For the text-containing cell, return its midpoint in (x, y) coordinate format. 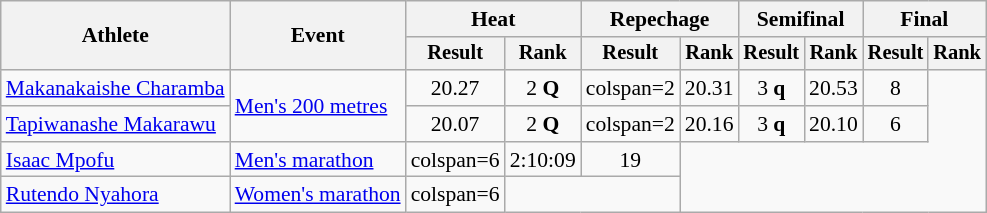
20.31 (710, 88)
20.10 (834, 124)
Heat (494, 19)
20.07 (456, 124)
20.27 (456, 88)
8 (896, 88)
2:10:09 (543, 160)
Men's marathon (318, 160)
Semifinal (801, 19)
20.16 (710, 124)
Final (924, 19)
Men's 200 metres (318, 106)
20.53 (834, 88)
Repechage (660, 19)
6 (896, 124)
Tapiwanashe Makarawu (116, 124)
Rutendo Nyahora (116, 195)
Women's marathon (318, 195)
Athlete (116, 36)
Isaac Mpofu (116, 160)
Makanakaishe Charamba (116, 88)
19 (630, 160)
Event (318, 36)
